Output the [x, y] coordinate of the center of the cell containing the given text.  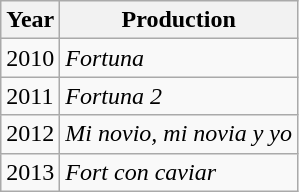
2012 [30, 134]
Production [179, 20]
Fortuna 2 [179, 96]
2010 [30, 58]
2013 [30, 172]
Year [30, 20]
2011 [30, 96]
Fortuna [179, 58]
Mi novio, mi novia y yo [179, 134]
Fort con caviar [179, 172]
